Return the (x, y) coordinate for the center point of the cell that contains the specified text.  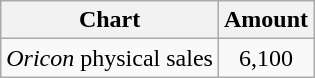
Oricon physical sales (110, 58)
6,100 (266, 58)
Chart (110, 20)
Amount (266, 20)
